Search for the cell housing the specified text and yield its (X, Y) center coordinate. 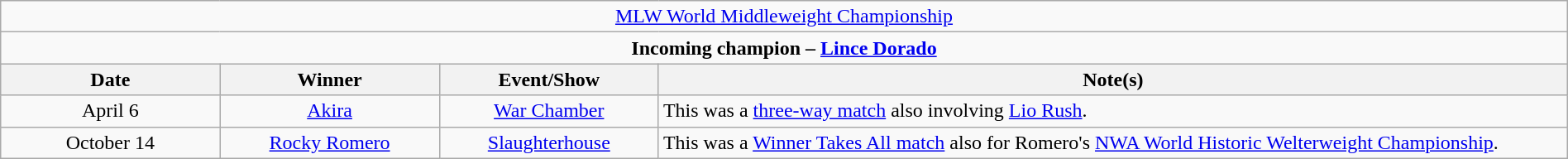
Note(s) (1113, 79)
Akira (329, 111)
Event/Show (549, 79)
MLW World Middleweight Championship (784, 17)
Incoming champion – Lince Dorado (784, 48)
War Chamber (549, 111)
Winner (329, 79)
Rocky Romero (329, 142)
Slaughterhouse (549, 142)
October 14 (111, 142)
This was a Winner Takes All match also for Romero's NWA World Historic Welterweight Championship. (1113, 142)
April 6 (111, 111)
Date (111, 79)
This was a three-way match also involving Lio Rush. (1113, 111)
